Output the (X, Y) coordinate of the center of the cell containing the given text.  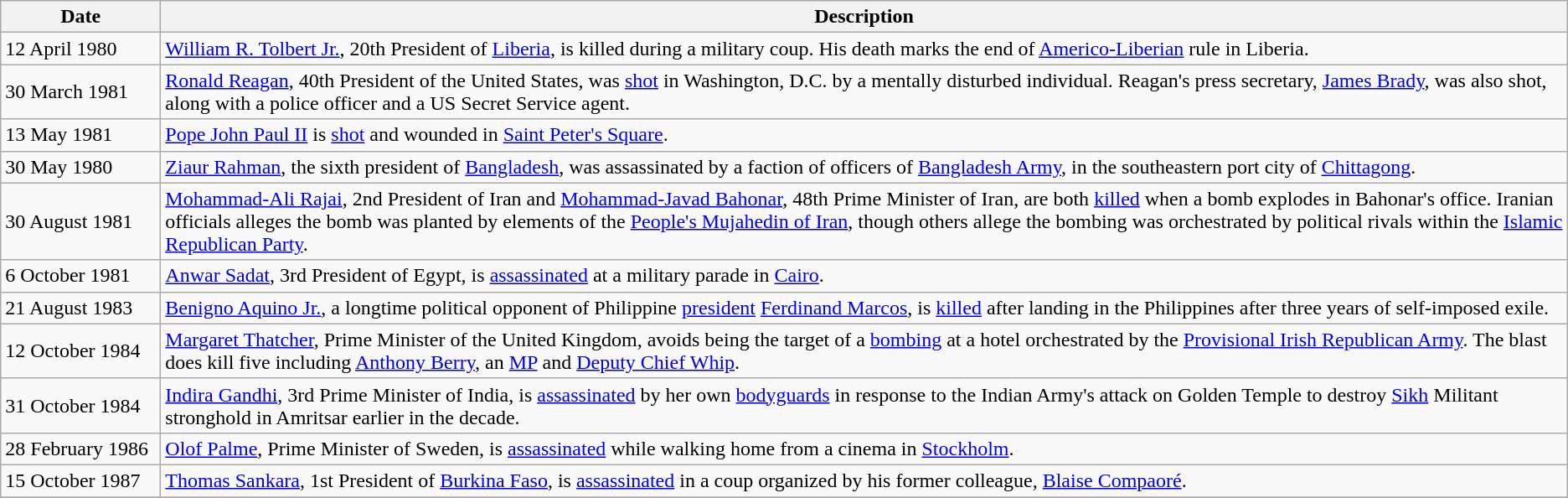
12 October 1984 (80, 350)
Pope John Paul II is shot and wounded in Saint Peter's Square. (864, 135)
William R. Tolbert Jr., 20th President of Liberia, is killed during a military coup. His death marks the end of Americo-Liberian rule in Liberia. (864, 49)
31 October 1984 (80, 406)
30 August 1981 (80, 221)
Anwar Sadat, 3rd President of Egypt, is assassinated at a military parade in Cairo. (864, 276)
Olof Palme, Prime Minister of Sweden, is assassinated while walking home from a cinema in Stockholm. (864, 449)
Date (80, 17)
Thomas Sankara, 1st President of Burkina Faso, is assassinated in a coup organized by his former colleague, Blaise Compaoré. (864, 480)
Description (864, 17)
13 May 1981 (80, 135)
21 August 1983 (80, 308)
6 October 1981 (80, 276)
30 May 1980 (80, 167)
30 March 1981 (80, 92)
28 February 1986 (80, 449)
15 October 1987 (80, 480)
12 April 1980 (80, 49)
